Identify which cell holds the provided text, then report its [X, Y] central coordinate. 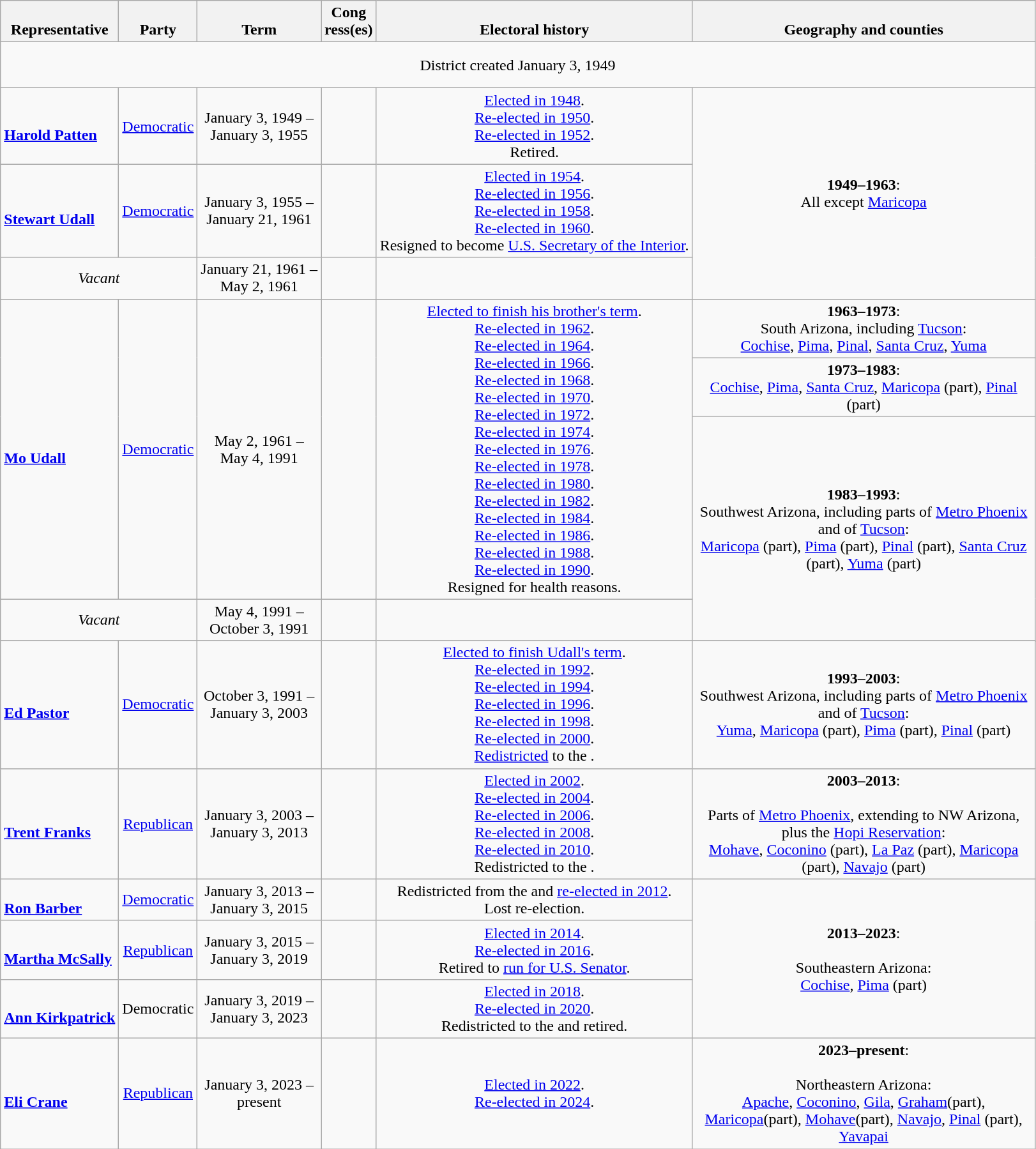
1993–2003:Southwest Arizona, including parts of Metro Phoenix and of Tucson:Yuma, Maricopa (part), Pima (part), Pinal (part) [864, 704]
2023–present: Northeastern Arizona:Apache, Coconino, Gila, Graham(part), Maricopa(part), Mohave(part), Navajo, Pinal (part), Yavapai [864, 1093]
Party [158, 22]
Ron Barber [60, 899]
2013–2023:Southeastern Arizona:Cochise, Pima (part) [864, 958]
May 2, 1961 –May 4, 1991 [259, 449]
Representative [60, 22]
January 3, 2023 –present [259, 1093]
Geography and counties [864, 22]
Congress(es) [349, 22]
Harold Patten [60, 126]
Elected in 2014.Re-elected in 2016.Retired to run for U.S. Senator. [534, 950]
Trent Franks [60, 824]
Term [259, 22]
Ed Pastor [60, 704]
January 3, 1949 –January 3, 1955 [259, 126]
Stewart Udall [60, 211]
October 3, 1991 –January 3, 2003 [259, 704]
Elected in 1954.Re-elected in 1956.Re-elected in 1958.Re-elected in 1960.Resigned to become U.S. Secretary of the Interior. [534, 211]
January 3, 2003 –January 3, 2013 [259, 824]
1973–1983:Cochise, Pima, Santa Cruz, Maricopa (part), Pinal (part) [864, 387]
Redistricted from the and re-elected in 2012.Lost re-election. [534, 899]
1963–1973:South Arizona, including Tucson:Cochise, Pima, Pinal, Santa Cruz, Yuma [864, 328]
January 3, 2015 –January 3, 2019 [259, 950]
Electoral history [534, 22]
January 21, 1961 –May 2, 1961 [259, 278]
Elected in 2022.Re-elected in 2024. [534, 1093]
Mo Udall [60, 449]
Elected in 2018.Re-elected in 2020.Redistricted to the and retired. [534, 1008]
District created January 3, 1949 [517, 65]
Ann Kirkpatrick [60, 1008]
1949–1963:All except Maricopa [864, 194]
Elected in 1948.Re-elected in 1950.Re-elected in 1952.Retired. [534, 126]
January 3, 2019 –January 3, 2023 [259, 1008]
January 3, 2013 –January 3, 2015 [259, 899]
Martha McSally [60, 950]
Elected to finish Udall's term.Re-elected in 1992.Re-elected in 1994.Re-elected in 1996.Re-elected in 1998.Re-elected in 2000.Redistricted to the . [534, 704]
Eli Crane [60, 1093]
Elected in 2002.Re-elected in 2004.Re-elected in 2006.Re-elected in 2008.Re-elected in 2010.Redistricted to the . [534, 824]
May 4, 1991 –October 3, 1991 [259, 620]
January 3, 1955 –January 21, 1961 [259, 211]
